Determine the (x, y) coordinate at the center of the cell enclosing the given text.  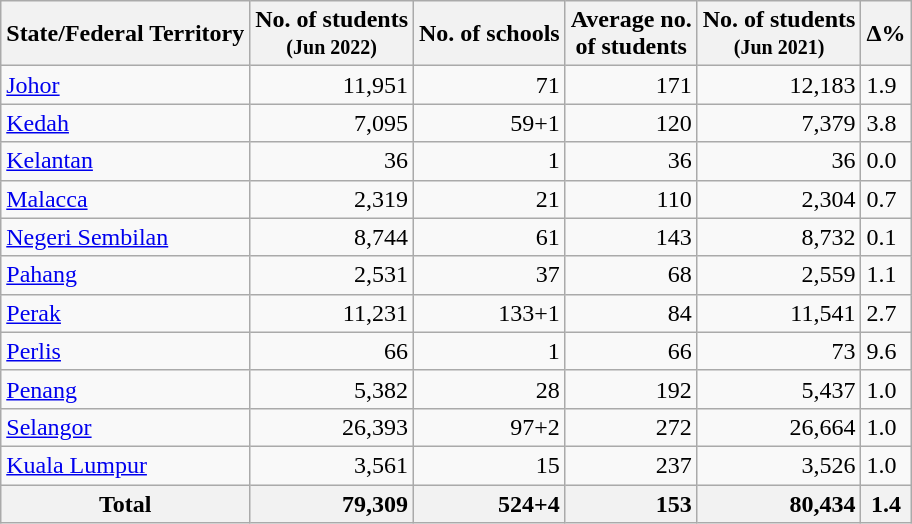
Average no.of students (631, 34)
21 (490, 199)
No. of schools (490, 34)
11,951 (332, 85)
2,559 (779, 275)
2,304 (779, 199)
Negeri Sembilan (126, 237)
Johor (126, 85)
8,744 (332, 237)
0.7 (886, 199)
61 (490, 237)
Perak (126, 313)
28 (490, 389)
2,531 (332, 275)
Malacca (126, 199)
133+1 (490, 313)
26,664 (779, 427)
7,379 (779, 123)
192 (631, 389)
1.9 (886, 85)
524+4 (490, 503)
8,732 (779, 237)
26,393 (332, 427)
Penang (126, 389)
9.6 (886, 351)
Total (126, 503)
Pahang (126, 275)
11,541 (779, 313)
3,561 (332, 465)
2.7 (886, 313)
84 (631, 313)
171 (631, 85)
Perlis (126, 351)
Kedah (126, 123)
1.1 (886, 275)
No. of students(Jun 2022) (332, 34)
3,526 (779, 465)
80,434 (779, 503)
1.4 (886, 503)
11,231 (332, 313)
153 (631, 503)
0.1 (886, 237)
143 (631, 237)
97+2 (490, 427)
0.0 (886, 161)
Selangor (126, 427)
5,382 (332, 389)
Kuala Lumpur (126, 465)
2,319 (332, 199)
68 (631, 275)
State/Federal Territory (126, 34)
37 (490, 275)
3.8 (886, 123)
Δ% (886, 34)
No. of students(Jun 2021) (779, 34)
110 (631, 199)
7,095 (332, 123)
71 (490, 85)
5,437 (779, 389)
15 (490, 465)
73 (779, 351)
12,183 (779, 85)
59+1 (490, 123)
120 (631, 123)
Kelantan (126, 161)
79,309 (332, 503)
272 (631, 427)
237 (631, 465)
